Return [X, Y] of the center of cell containing provided text 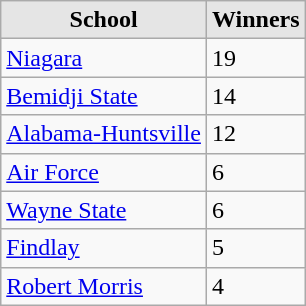
Niagara [104, 58]
Wayne State [104, 210]
Alabama-Huntsville [104, 134]
Air Force [104, 172]
Bemidji State [104, 96]
Findlay [104, 248]
Winners [256, 20]
School [104, 20]
19 [256, 58]
Robert Morris [104, 286]
14 [256, 96]
12 [256, 134]
5 [256, 248]
4 [256, 286]
